Capture the cell that displays the provided text and extract its (x, y) central coordinate. 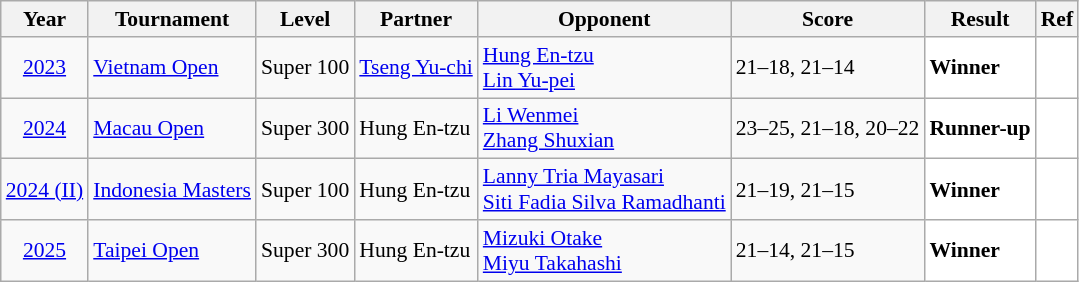
Tournament (172, 19)
Runner-up (980, 128)
21–19, 21–15 (828, 190)
2024 (II) (44, 190)
Year (44, 19)
Partner (416, 19)
Indonesia Masters (172, 190)
Vietnam Open (172, 68)
Mizuki Otake Miyu Takahashi (604, 250)
23–25, 21–18, 20–22 (828, 128)
Result (980, 19)
Taipei Open (172, 250)
21–18, 21–14 (828, 68)
Score (828, 19)
Hung En-tzu Lin Yu-pei (604, 68)
Lanny Tria Mayasari Siti Fadia Silva Ramadhanti (604, 190)
2023 (44, 68)
Tseng Yu-chi (416, 68)
Ref (1057, 19)
Opponent (604, 19)
2024 (44, 128)
Li Wenmei Zhang Shuxian (604, 128)
Level (305, 19)
21–14, 21–15 (828, 250)
Macau Open (172, 128)
2025 (44, 250)
